Identify which cell holds the provided text, then report its (x, y) central coordinate. 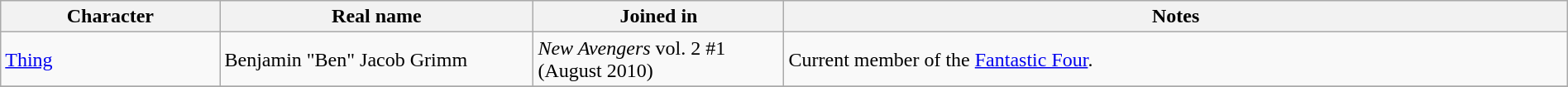
Real name (377, 17)
Joined in (658, 17)
Benjamin "Ben" Jacob Grimm (377, 60)
Current member of the Fantastic Four. (1176, 60)
Thing (111, 60)
New Avengers vol. 2 #1 (August 2010) (658, 60)
Notes (1176, 17)
Character (111, 17)
